Scan for the cell matching the given text and deliver its [X, Y] coordinate at center. 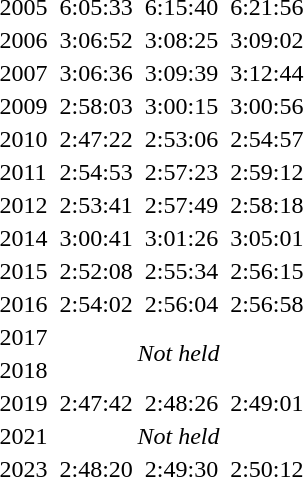
3:00:15 [181, 106]
3:08:25 [181, 40]
2:57:23 [181, 172]
2:54:53 [96, 172]
3:06:36 [96, 73]
2:57:49 [181, 205]
3:01:26 [181, 238]
2:47:22 [96, 139]
2:54:02 [96, 304]
3:09:39 [181, 73]
2:58:03 [96, 106]
2:52:08 [96, 271]
3:00:41 [96, 238]
3:06:52 [96, 40]
2:56:04 [181, 304]
2:48:26 [181, 403]
2:53:41 [96, 205]
2:55:34 [181, 271]
2:47:42 [96, 403]
2:53:06 [181, 139]
